Determine the [X, Y] coordinate at the center of the cell enclosing the given text.  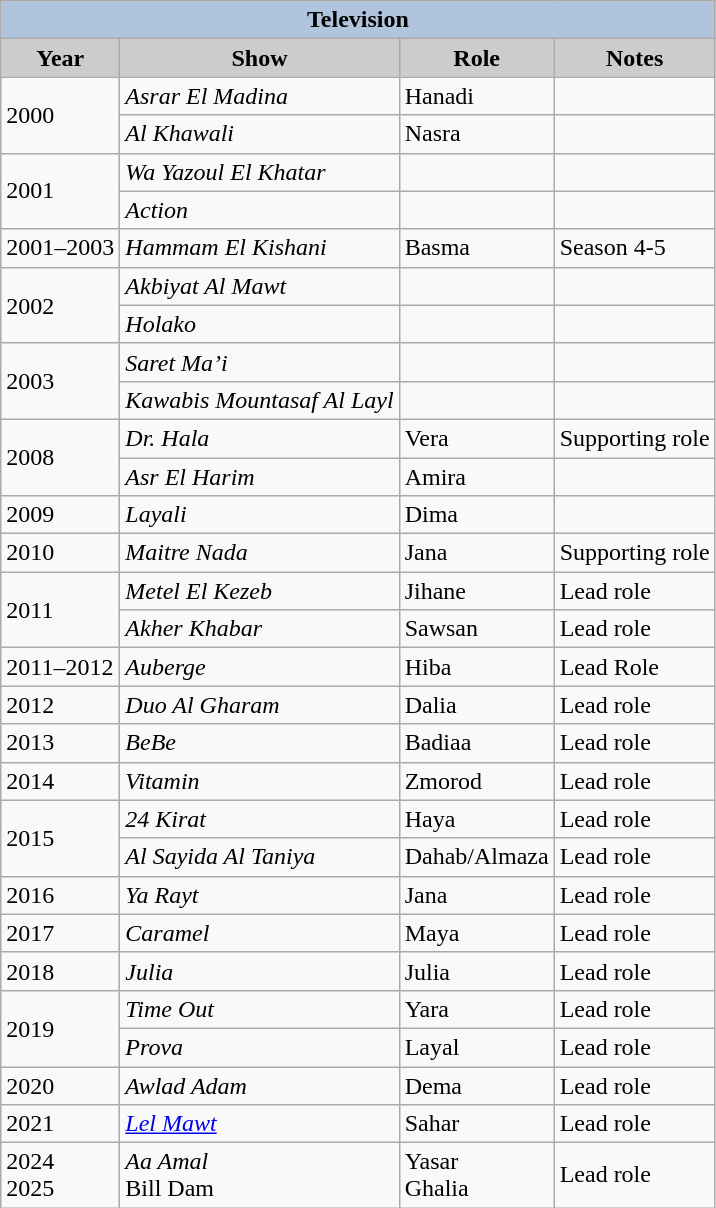
Kawabis Mountasaf Al Layl [260, 400]
YasarGhalia [476, 1176]
Holako [260, 324]
Akbiyat Al Mawt [260, 286]
2009 [60, 515]
2018 [60, 971]
Dima [476, 515]
Basma [476, 248]
Auberge [260, 667]
Badiaa [476, 743]
20242025 [60, 1176]
Time Out [260, 1009]
Al Sayida Al Taniya [260, 857]
Al Khawali [260, 134]
Vera [476, 438]
Lel Mawt [260, 1124]
Notes [634, 58]
Amira [476, 477]
Jihane [476, 591]
Hammam El Kishani [260, 248]
Dalia [476, 705]
Hanadi [476, 96]
Lead Role [634, 667]
2016 [60, 895]
Television [358, 20]
Role [476, 58]
Action [260, 210]
Maitre Nada [260, 553]
Wa Yazoul El Khatar [260, 172]
2002 [60, 305]
2011 [60, 610]
2001 [60, 191]
Vitamin [260, 781]
Aa AmalBill Dam [260, 1176]
2019 [60, 1028]
Yara [476, 1009]
Saret Ma’i [260, 362]
Year [60, 58]
Hiba [476, 667]
Asrar El Madina [260, 96]
Akher Khabar [260, 629]
Layal [476, 1047]
2021 [60, 1124]
Layali [260, 515]
2003 [60, 381]
2020 [60, 1085]
Dr. Hala [260, 438]
BeBe [260, 743]
Asr El Harim [260, 477]
Sawsan [476, 629]
Nasra [476, 134]
2000 [60, 115]
Metel El Kezeb [260, 591]
Prova [260, 1047]
2001–2003 [60, 248]
Maya [476, 933]
24 Kirat [260, 819]
2014 [60, 781]
Caramel [260, 933]
Awlad Adam [260, 1085]
2013 [60, 743]
Zmorod [476, 781]
Haya [476, 819]
2015 [60, 838]
Duo Al Gharam [260, 705]
Show [260, 58]
2017 [60, 933]
2011–2012 [60, 667]
Ya Rayt [260, 895]
2008 [60, 457]
2010 [60, 553]
2012 [60, 705]
Sahar [476, 1124]
Dahab/Almaza [476, 857]
Season 4-5 [634, 248]
Dema [476, 1085]
